Provide the [x, y] coordinate of the cell's center where the given text is located.  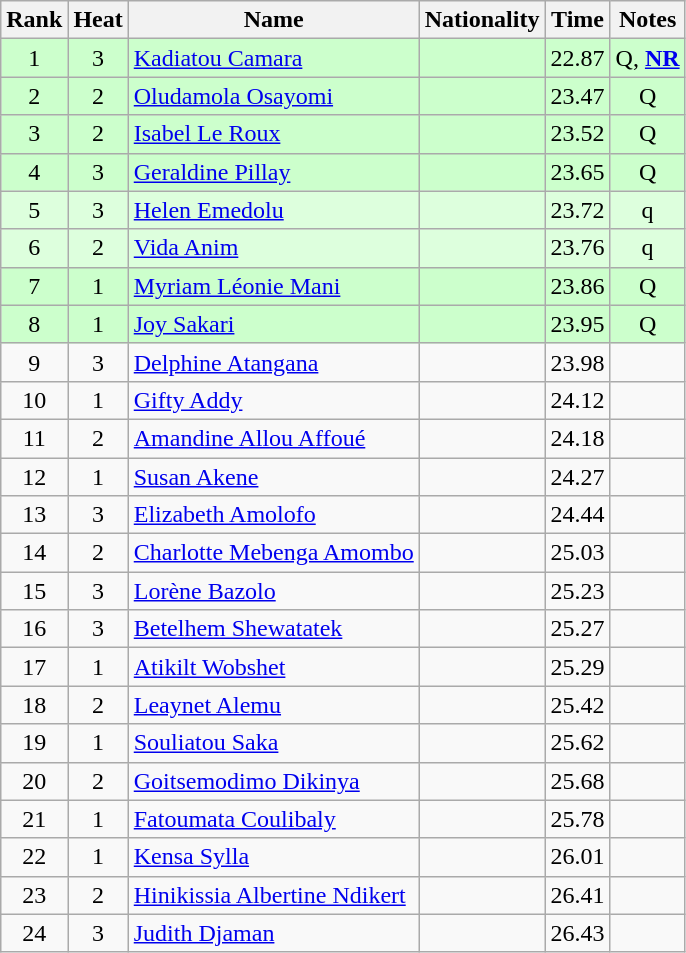
7 [34, 286]
24.12 [578, 400]
Nationality [482, 20]
15 [34, 591]
19 [34, 743]
5 [34, 210]
25.78 [578, 819]
Atikilt Wobshet [274, 667]
25.42 [578, 705]
Amandine Allou Affoué [274, 438]
25.29 [578, 667]
Goitsemodimo Dikinya [274, 781]
Elizabeth Amolofo [274, 515]
23.86 [578, 286]
23.76 [578, 248]
Myriam Léonie Mani [274, 286]
26.41 [578, 895]
Helen Emedolu [274, 210]
4 [34, 172]
17 [34, 667]
Time [578, 20]
24 [34, 933]
Notes [648, 20]
Rank [34, 20]
Kadiatou Camara [274, 58]
Oludamola Osayomi [274, 96]
22.87 [578, 58]
21 [34, 819]
23.72 [578, 210]
20 [34, 781]
24.27 [578, 477]
13 [34, 515]
Geraldine Pillay [274, 172]
23.95 [578, 324]
25.68 [578, 781]
23.98 [578, 362]
Q, NR [648, 58]
25.23 [578, 591]
18 [34, 705]
22 [34, 857]
Heat [98, 20]
Isabel Le Roux [274, 134]
Charlotte Mebenga Amombo [274, 553]
Joy Sakari [274, 324]
25.03 [578, 553]
6 [34, 248]
24.18 [578, 438]
Vida Anim [274, 248]
23 [34, 895]
Gifty Addy [274, 400]
Susan Akene [274, 477]
Fatoumata Coulibaly [274, 819]
Kensa Sylla [274, 857]
11 [34, 438]
Hinikissia Albertine Ndikert [274, 895]
23.52 [578, 134]
Judith Djaman [274, 933]
8 [34, 324]
24.44 [578, 515]
Leaynet Alemu [274, 705]
Delphine Atangana [274, 362]
16 [34, 629]
Name [274, 20]
Lorène Bazolo [274, 591]
Souliatou Saka [274, 743]
23.65 [578, 172]
26.43 [578, 933]
9 [34, 362]
23.47 [578, 96]
12 [34, 477]
Betelhem Shewatatek [274, 629]
25.62 [578, 743]
25.27 [578, 629]
14 [34, 553]
10 [34, 400]
26.01 [578, 857]
